From the cell containing the given text, extract its center point as [x, y] coordinate. 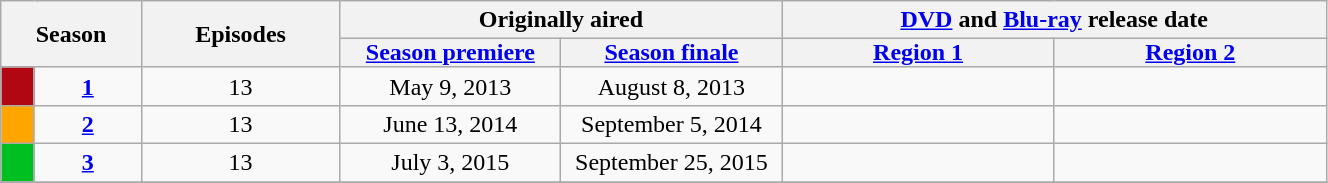
DVD and Blu-ray release date [1054, 20]
3 [88, 162]
June 13, 2014 [450, 124]
1 [88, 86]
May 9, 2013 [450, 86]
August 8, 2013 [672, 86]
Originally aired [561, 20]
Episodes [240, 34]
2 [88, 124]
September 5, 2014 [672, 124]
Season [72, 34]
Season premiere [450, 53]
July 3, 2015 [450, 162]
September 25, 2015 [672, 162]
Region 2 [1190, 53]
Region 1 [918, 53]
Season finale [672, 53]
